Scan for the cell matching the given text and deliver its (x, y) coordinate at center. 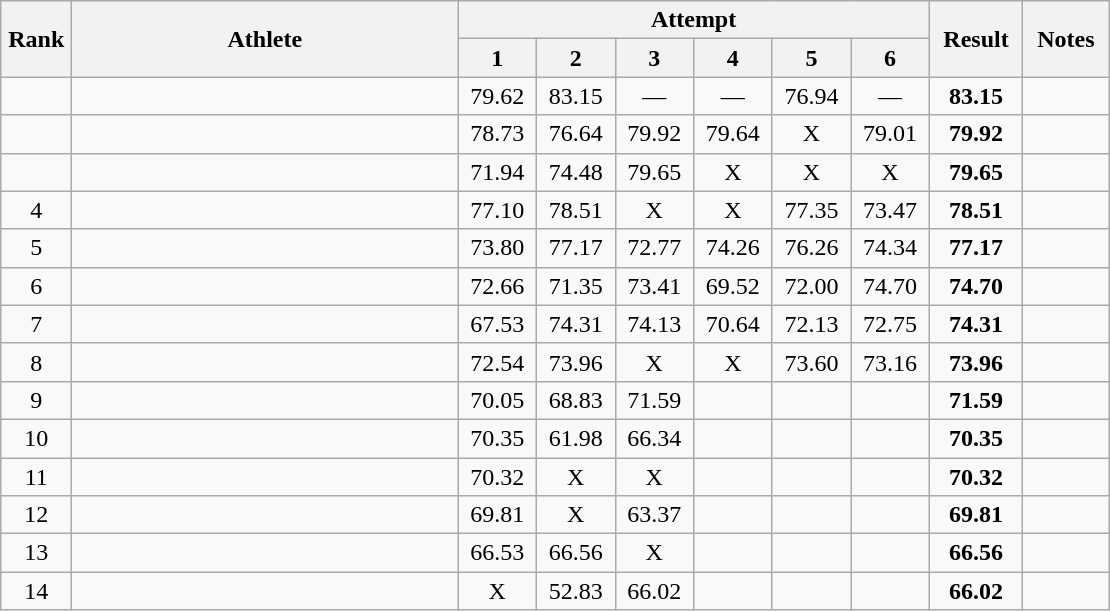
9 (36, 400)
66.53 (498, 553)
73.41 (654, 286)
73.16 (890, 362)
1 (498, 58)
71.35 (576, 286)
72.54 (498, 362)
79.01 (890, 134)
76.64 (576, 134)
12 (36, 515)
3 (654, 58)
72.77 (654, 248)
Rank (36, 39)
79.64 (734, 134)
67.53 (498, 324)
77.35 (812, 210)
72.66 (498, 286)
Result (976, 39)
73.80 (498, 248)
72.75 (890, 324)
77.10 (498, 210)
74.13 (654, 324)
52.83 (576, 591)
63.37 (654, 515)
79.62 (498, 96)
73.60 (812, 362)
13 (36, 553)
76.94 (812, 96)
68.83 (576, 400)
14 (36, 591)
8 (36, 362)
72.00 (812, 286)
70.64 (734, 324)
11 (36, 477)
76.26 (812, 248)
Notes (1066, 39)
74.34 (890, 248)
Athlete (265, 39)
74.26 (734, 248)
72.13 (812, 324)
61.98 (576, 438)
Attempt (694, 20)
2 (576, 58)
71.94 (498, 172)
73.47 (890, 210)
70.05 (498, 400)
7 (36, 324)
78.73 (498, 134)
69.52 (734, 286)
74.48 (576, 172)
10 (36, 438)
66.34 (654, 438)
